Find where the given text appears and provide that cell's center as [x, y] coordinate. 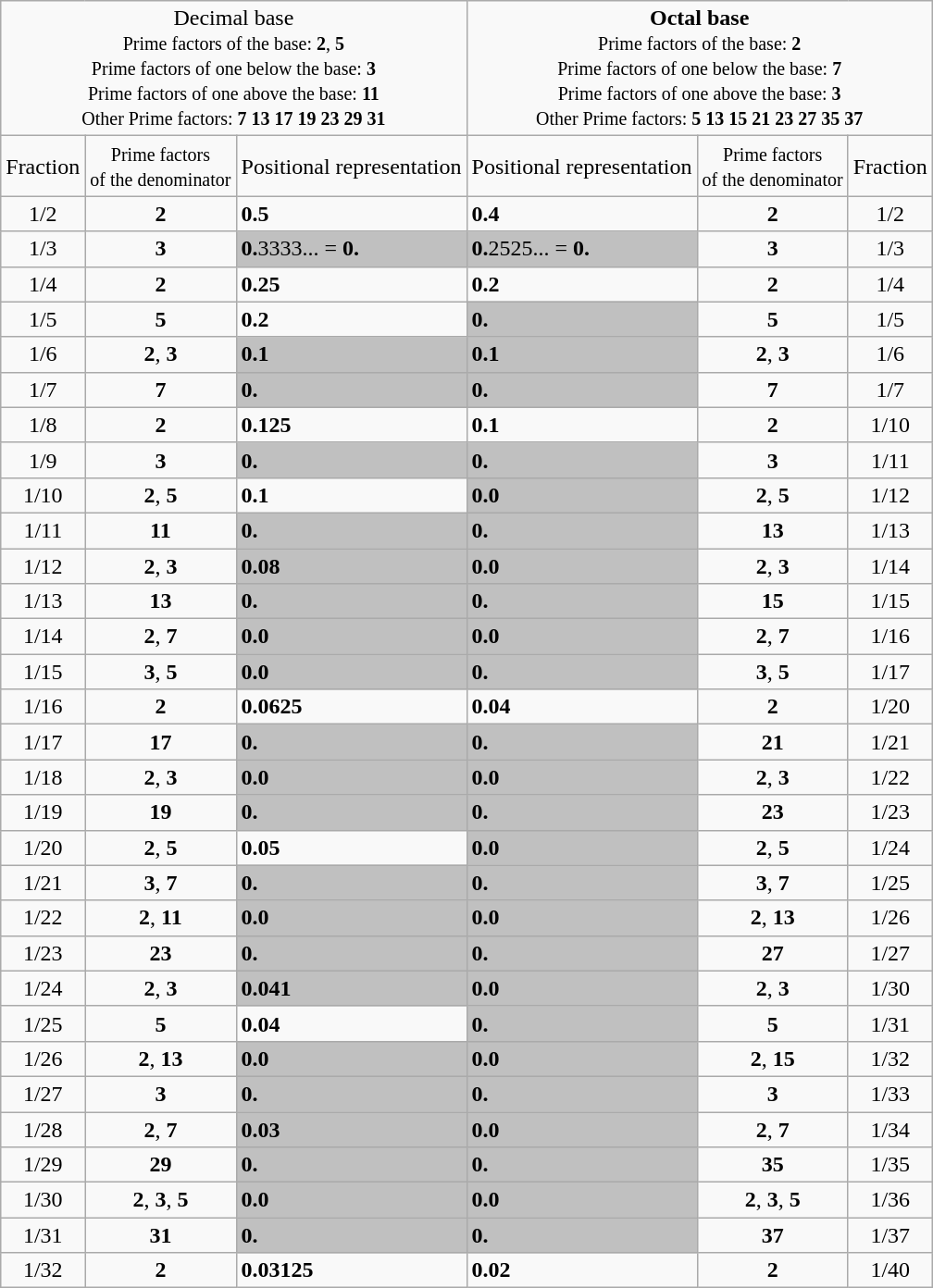
37 [772, 1235]
1/40 [890, 1270]
0.08 [352, 565]
0.4 [581, 214]
0.3333... = 0. [352, 249]
15 [772, 601]
35 [772, 1165]
0.041 [352, 988]
1/9 [43, 460]
17 [161, 742]
1/36 [890, 1200]
11 [161, 530]
1/34 [890, 1130]
21 [772, 742]
0.0625 [352, 707]
0.03125 [352, 1270]
29 [161, 1165]
27 [772, 953]
2, 11 [161, 918]
31 [161, 1235]
19 [161, 812]
0.2525... = 0. [581, 249]
1/29 [43, 1165]
0.125 [352, 425]
1/35 [890, 1165]
1/19 [43, 812]
1/8 [43, 425]
0.03 [352, 1130]
2, 15 [772, 1059]
1/18 [43, 777]
0.25 [352, 284]
0.5 [352, 214]
1/33 [890, 1094]
0.05 [352, 848]
1/28 [43, 1130]
1/37 [890, 1235]
0.02 [581, 1270]
